Find where the given text appears and provide that cell's center as [X, Y] coordinate. 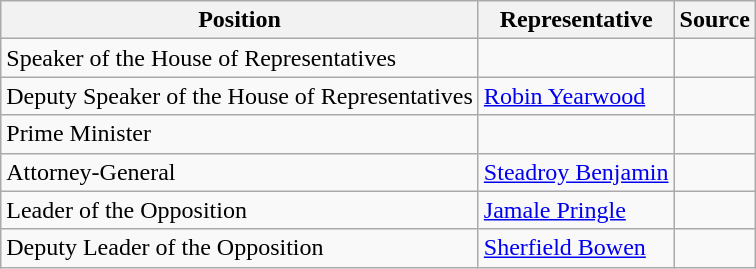
Prime Minister [240, 134]
Position [240, 20]
Robin Yearwood [576, 96]
Leader of the Opposition [240, 210]
Steadroy Benjamin [576, 172]
Speaker of the House of Representatives [240, 58]
Attorney-General [240, 172]
Representative [576, 20]
Source [714, 20]
Sherfield Bowen [576, 248]
Jamale Pringle [576, 210]
Deputy Leader of the Opposition [240, 248]
Deputy Speaker of the House of Representatives [240, 96]
